Return the (x, y) coordinate for the center point of the cell that contains the specified text.  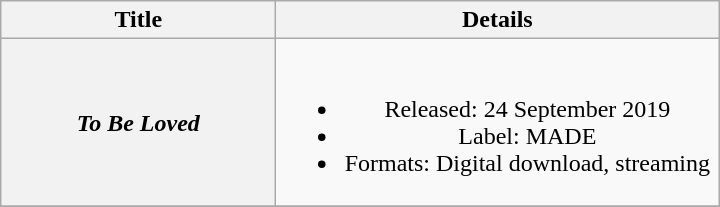
To Be Loved (138, 122)
Details (498, 20)
Released: 24 September 2019Label: MADEFormats: Digital download, streaming (498, 122)
Title (138, 20)
